Capture the cell that displays the provided text and extract its (X, Y) central coordinate. 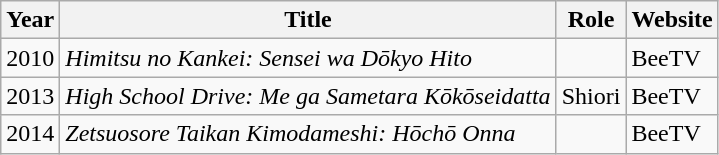
Year (30, 20)
Title (308, 20)
Himitsu no Kankei: Sensei wa Dōkyo Hito (308, 58)
Role (591, 20)
High School Drive: Me ga Sametara Kōkōseidatta (308, 96)
Shiori (591, 96)
Zetsuosore Taikan Kimodameshi: Hōchō Onna (308, 134)
Website (672, 20)
2013 (30, 96)
2010 (30, 58)
2014 (30, 134)
